Capture the cell that displays the provided text and extract its (X, Y) central coordinate. 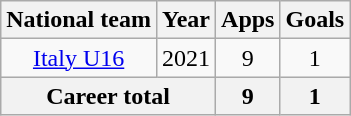
2021 (186, 58)
Italy U16 (79, 58)
National team (79, 20)
Year (186, 20)
Apps (248, 20)
Goals (315, 20)
Career total (108, 96)
